Identify which cell holds the provided text, then report its [x, y] central coordinate. 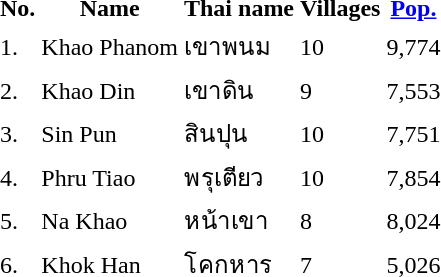
Phru Tiao [110, 177]
9 [340, 90]
Khao Din [110, 90]
พรุเตียว [240, 177]
หน้าเขา [240, 220]
สินปุน [240, 134]
Sin Pun [110, 134]
Khao Phanom [110, 46]
เขาดิน [240, 90]
เขาพนม [240, 46]
8 [340, 220]
Na Khao [110, 220]
